Scan for the cell matching the given text and deliver its (x, y) coordinate at center. 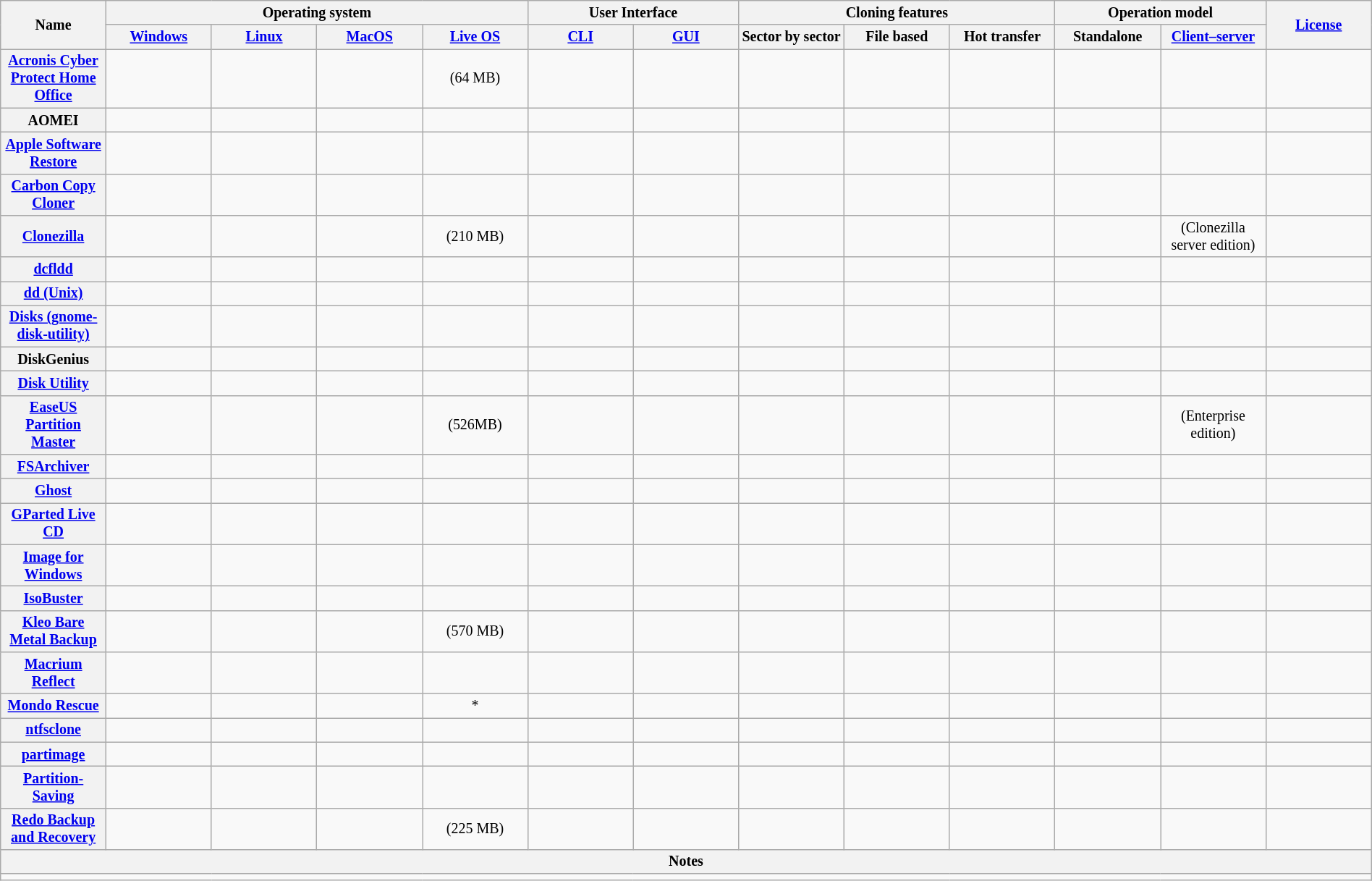
Windows (158, 38)
Live OS (475, 38)
Cloning features (897, 13)
(210 MB) (475, 236)
License (1318, 25)
EaseUS Partition Master (54, 426)
IsoBuster (54, 598)
dd (Unix) (54, 294)
Macrium Reflect (54, 673)
ntfsclone (54, 730)
Redo Backup and Recovery (54, 828)
Mondo Rescue (54, 705)
Carbon Copy Cloner (54, 194)
FSArchiver (54, 466)
Standalone (1108, 38)
Image for Windows (54, 566)
Operating system (317, 13)
Disk Utility (54, 384)
Client–server (1214, 38)
(Clonezilla server edition) (1214, 236)
(64 MB) (475, 78)
DiskGenius (54, 359)
partimage (54, 754)
MacOS (370, 38)
* (475, 705)
Disks (gnome-disk-utility) (54, 326)
(570 MB) (475, 631)
Notes (686, 861)
File based (897, 38)
GParted Live CD (54, 524)
Linux (264, 38)
(Enterprise edition) (1214, 426)
Apple Software Restore (54, 153)
Partition-Saving (54, 788)
CLI (580, 38)
Acronis Cyber Protect Home Office (54, 78)
Clonezilla (54, 236)
(225 MB) (475, 828)
Kleo Bare Metal Backup (54, 631)
Operation model (1161, 13)
Name (54, 25)
Hot transfer (1002, 38)
User Interface (632, 13)
(526MB) (475, 426)
Ghost (54, 491)
AOMEI (54, 120)
Sector by sector (792, 38)
dcfldd (54, 269)
GUI (686, 38)
